Scan for the cell matching the given text and deliver its (X, Y) coordinate at center. 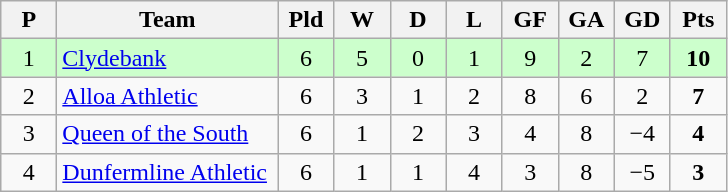
P (29, 20)
GD (642, 20)
Team (168, 20)
D (418, 20)
−5 (642, 172)
9 (530, 58)
Clydebank (168, 58)
GF (530, 20)
Dunfermline Athletic (168, 172)
0 (418, 58)
Alloa Athletic (168, 96)
W (362, 20)
Pts (698, 20)
L (474, 20)
−4 (642, 134)
GA (586, 20)
Queen of the South (168, 134)
10 (698, 58)
5 (362, 58)
Pld (306, 20)
